Capture the cell that displays the provided text and extract its [x, y] central coordinate. 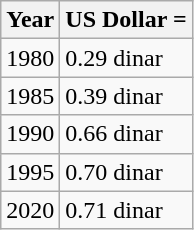
0.70 dinar [126, 172]
1995 [30, 172]
0.29 dinar [126, 58]
1985 [30, 96]
0.71 dinar [126, 210]
2020 [30, 210]
US Dollar = [126, 20]
0.66 dinar [126, 134]
1990 [30, 134]
Year [30, 20]
0.39 dinar [126, 96]
1980 [30, 58]
